Return (x, y) of the center of cell containing provided text 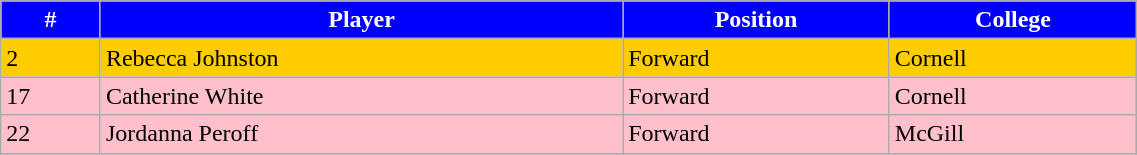
Rebecca Johnston (361, 58)
Catherine White (361, 96)
2 (51, 58)
Position (756, 20)
Jordanna Peroff (361, 134)
# (51, 20)
McGill (1013, 134)
College (1013, 20)
17 (51, 96)
22 (51, 134)
Player (361, 20)
